Pinpoint the cell where the given text exists, returning its (X, Y) midpoint coordinate. 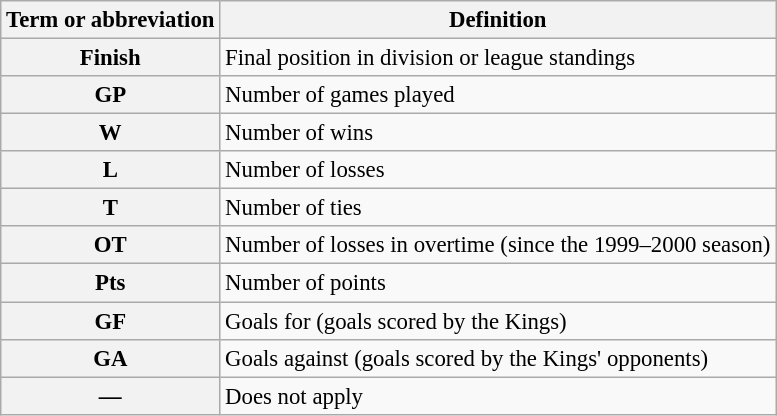
L (110, 170)
Pts (110, 283)
W (110, 133)
Number of points (498, 283)
OT (110, 245)
Goals against (goals scored by the Kings' opponents) (498, 358)
Goals for (goals scored by the Kings) (498, 321)
GP (110, 95)
Does not apply (498, 396)
Term or abbreviation (110, 20)
GF (110, 321)
T (110, 208)
Number of wins (498, 133)
Finish (110, 58)
Number of losses (498, 170)
— (110, 396)
GA (110, 358)
Number of losses in overtime (since the 1999–2000 season) (498, 245)
Number of ties (498, 208)
Final position in division or league standings (498, 58)
Number of games played (498, 95)
Definition (498, 20)
